Output the (X, Y) coordinate of the center of the cell containing the given text.  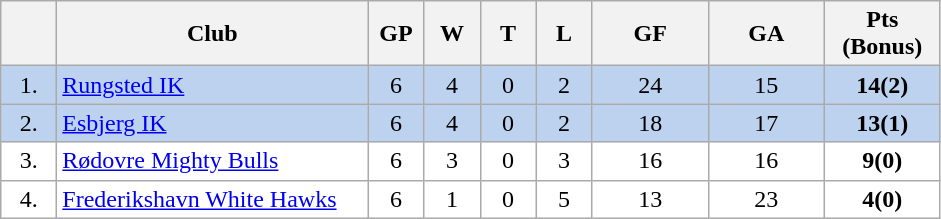
13 (650, 199)
5 (564, 199)
Esbjerg IK (212, 123)
4(0) (882, 199)
Pts (Bonus) (882, 34)
13(1) (882, 123)
14(2) (882, 85)
GF (650, 34)
2. (29, 123)
GP (396, 34)
Rødovre Mighty Bulls (212, 161)
GA (766, 34)
24 (650, 85)
17 (766, 123)
15 (766, 85)
W (452, 34)
1 (452, 199)
Rungsted IK (212, 85)
9(0) (882, 161)
Frederikshavn White Hawks (212, 199)
23 (766, 199)
L (564, 34)
T (508, 34)
1. (29, 85)
18 (650, 123)
3. (29, 161)
4. (29, 199)
Club (212, 34)
